For the text-containing cell, return its midpoint in (X, Y) coordinate format. 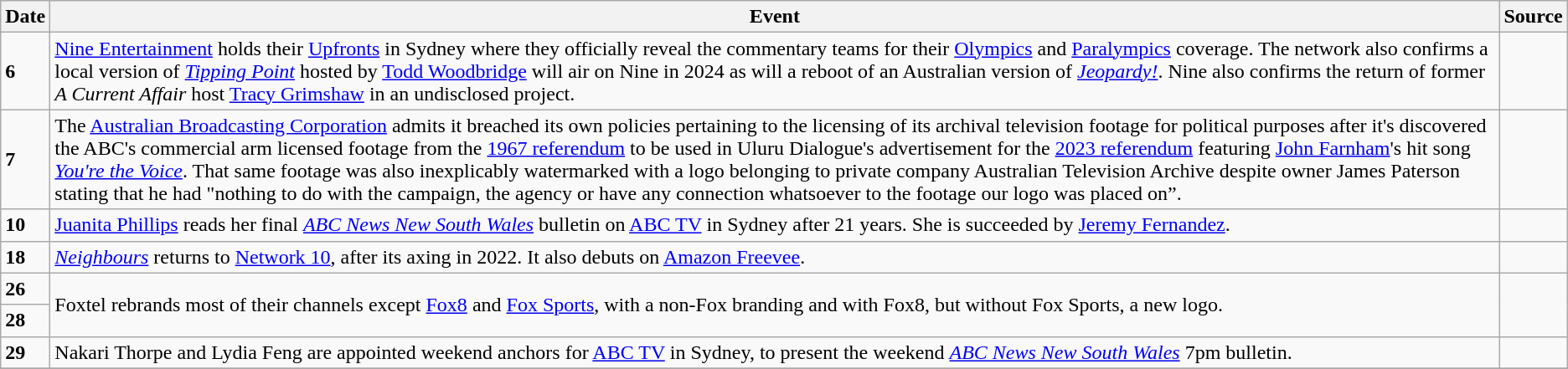
10 (25, 225)
26 (25, 289)
18 (25, 257)
Event (775, 17)
Neighbours returns to Network 10, after its axing in 2022. It also debuts on Amazon Freevee. (775, 257)
28 (25, 320)
Foxtel rebrands most of their channels except Fox8 and Fox Sports, with a non-Fox branding and with Fox8, but without Fox Sports, a new logo. (775, 305)
6 (25, 71)
Source (1533, 17)
Date (25, 17)
7 (25, 159)
29 (25, 352)
Nakari Thorpe and Lydia Feng are appointed weekend anchors for ABC TV in Sydney, to present the weekend ABC News New South Wales 7pm bulletin. (775, 352)
Juanita Phillips reads her final ABC News New South Wales bulletin on ABC TV in Sydney after 21 years. She is succeeded by Jeremy Fernandez. (775, 225)
